Return the (x, y) coordinate for the center point of the cell that contains the specified text.  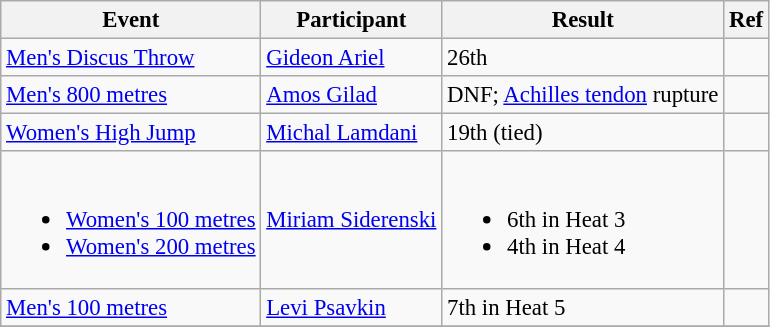
Men's 100 metres (131, 307)
19th (tied) (583, 133)
DNF; Achilles tendon rupture (583, 95)
Men's 800 metres (131, 95)
Gideon Ariel (352, 58)
6th in Heat 34th in Heat 4 (583, 220)
Ref (746, 20)
Amos Gilad (352, 95)
Result (583, 20)
Michal Lamdani (352, 133)
Miriam Siderenski (352, 220)
Women's 100 metresWomen's 200 metres (131, 220)
7th in Heat 5 (583, 307)
Levi Psavkin (352, 307)
Event (131, 20)
Participant (352, 20)
Women's High Jump (131, 133)
Men's Discus Throw (131, 58)
26th (583, 58)
